Detect which cell encompasses the target text, then output its [x, y] center coordinate. 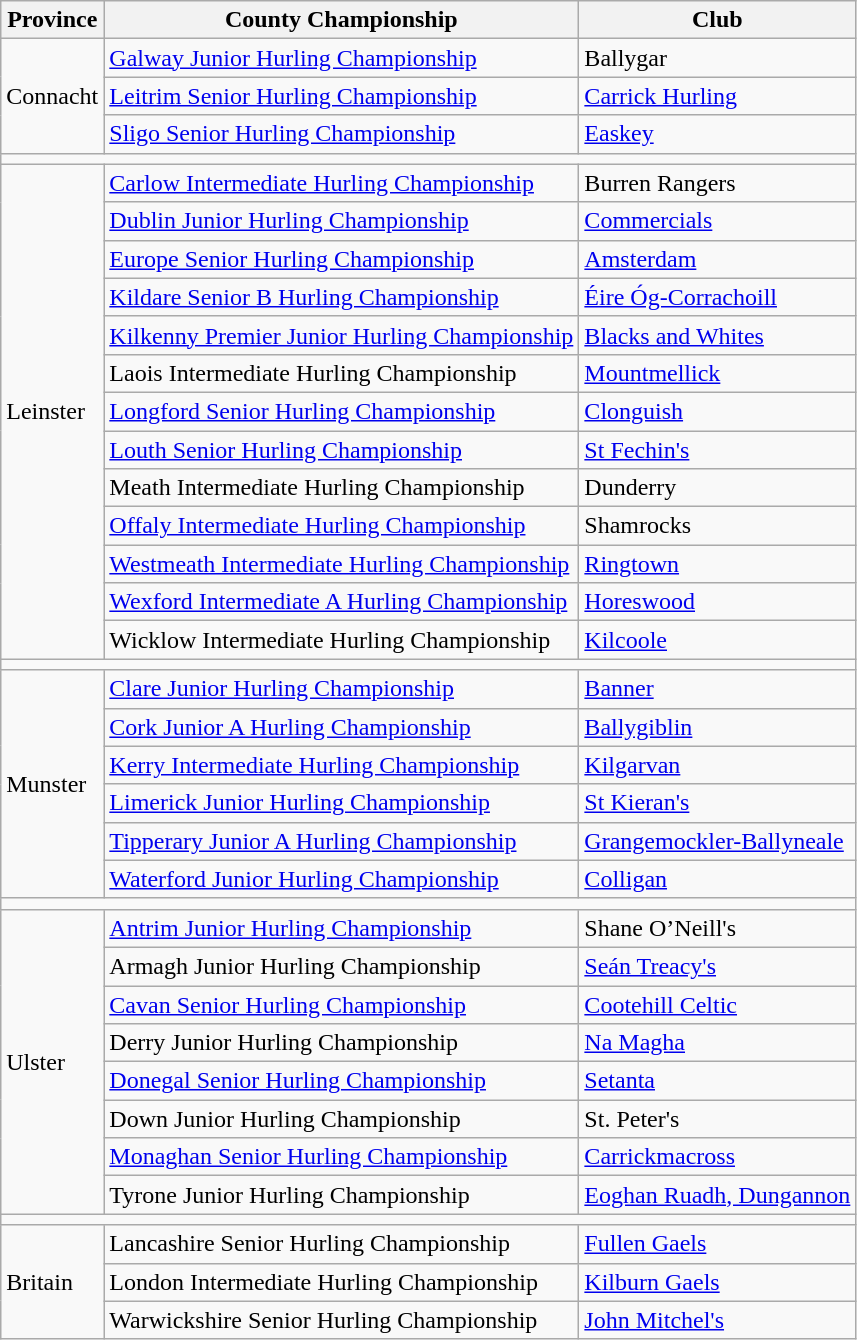
St Kieran's [718, 803]
Kilcoole [718, 640]
Armagh Junior Hurling Championship [342, 966]
Donegal Senior Hurling Championship [342, 1081]
Commercials [718, 221]
Kildare Senior B Hurling Championship [342, 297]
St Fechin's [718, 449]
Ballygiblin [718, 727]
Eoghan Ruadh, Dungannon [718, 1195]
Waterford Junior Hurling Championship [342, 879]
Clare Junior Hurling Championship [342, 689]
Na Magha [718, 1043]
Éire Óg-Corrachoill [718, 297]
Cork Junior A Hurling Championship [342, 727]
Carrick Hurling [718, 96]
Grangemockler-Ballyneale [718, 841]
Setanta [718, 1081]
Cavan Senior Hurling Championship [342, 1005]
Leinster [52, 412]
Munster [52, 784]
Westmeath Intermediate Hurling Championship [342, 564]
Dublin Junior Hurling Championship [342, 221]
John Mitchel's [718, 1320]
Ringtown [718, 564]
Europe Senior Hurling Championship [342, 259]
Horeswood [718, 602]
Clonguish [718, 411]
Blacks and Whites [718, 335]
Carrickmacross [718, 1157]
Cootehill Celtic [718, 1005]
Shamrocks [718, 526]
Kilgarvan [718, 765]
Easkey [718, 134]
Amsterdam [718, 259]
St. Peter's [718, 1119]
Down Junior Hurling Championship [342, 1119]
Britain [52, 1282]
Wicklow Intermediate Hurling Championship [342, 640]
Kerry Intermediate Hurling Championship [342, 765]
Dunderry [718, 488]
Limerick Junior Hurling Championship [342, 803]
Mountmellick [718, 373]
Sligo Senior Hurling Championship [342, 134]
Seán Treacy's [718, 966]
Lancashire Senior Hurling Championship [342, 1244]
Ulster [52, 1061]
Antrim Junior Hurling Championship [342, 928]
Club [718, 20]
Tyrone Junior Hurling Championship [342, 1195]
Shane O’Neill's [718, 928]
Fullen Gaels [718, 1244]
Burren Rangers [718, 183]
Offaly Intermediate Hurling Championship [342, 526]
Louth Senior Hurling Championship [342, 449]
Ballygar [718, 58]
Monaghan Senior Hurling Championship [342, 1157]
Meath Intermediate Hurling Championship [342, 488]
Longford Senior Hurling Championship [342, 411]
Kilburn Gaels [718, 1282]
Connacht [52, 96]
Warwickshire Senior Hurling Championship [342, 1320]
Leitrim Senior Hurling Championship [342, 96]
Carlow Intermediate Hurling Championship [342, 183]
Banner [718, 689]
Galway Junior Hurling Championship [342, 58]
Derry Junior Hurling Championship [342, 1043]
Laois Intermediate Hurling Championship [342, 373]
Tipperary Junior A Hurling Championship [342, 841]
Province [52, 20]
Wexford Intermediate A Hurling Championship [342, 602]
County Championship [342, 20]
London Intermediate Hurling Championship [342, 1282]
Colligan [718, 879]
Kilkenny Premier Junior Hurling Championship [342, 335]
